Determine the (x, y) coordinate at the center of the cell enclosing the given text.  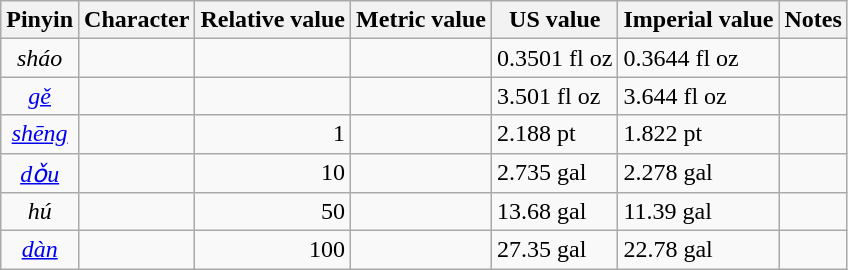
50 (273, 212)
3.501 fl oz (555, 96)
1 (273, 134)
11.39 gal (698, 212)
3.644 fl oz (698, 96)
Notes (813, 20)
hú (40, 212)
0.3501 fl oz (555, 58)
27.35 gal (555, 250)
US value (555, 20)
dǒu (40, 173)
2.278 gal (698, 173)
Relative value (273, 20)
13.68 gal (555, 212)
Metric value (422, 20)
dàn (40, 250)
shēng (40, 134)
22.78 gal (698, 250)
Imperial value (698, 20)
gě (40, 96)
1.822 pt (698, 134)
0.3644 fl oz (698, 58)
Character (137, 20)
Pinyin (40, 20)
2.735 gal (555, 173)
100 (273, 250)
10 (273, 173)
2.188 pt (555, 134)
sháo (40, 58)
